Output the (x, y) coordinate of the center of the cell containing the given text.  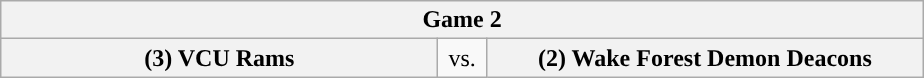
(2) Wake Forest Demon Deacons (704, 58)
(3) VCU Rams (220, 58)
Game 2 (462, 20)
vs. (462, 58)
